Search for the cell housing the specified text and yield its (x, y) center coordinate. 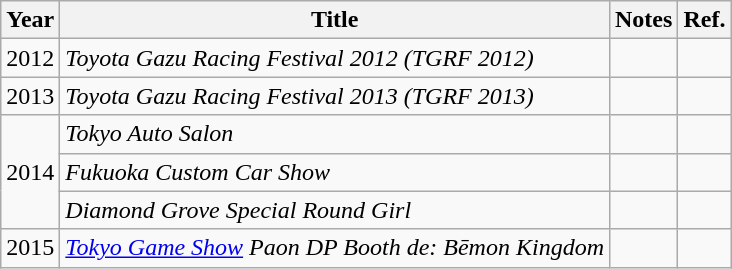
Title (335, 20)
2012 (30, 58)
2015 (30, 248)
Tokyo Auto Salon (335, 134)
Toyota Gazu Racing Festival 2012 (TGRF 2012) (335, 58)
Fukuoka Custom Car Show (335, 172)
Year (30, 20)
Diamond Grove Special Round Girl (335, 210)
Tokyo Game Show Paon DP Booth de: Bēmon Kingdom (335, 248)
2014 (30, 172)
Ref. (704, 20)
2013 (30, 96)
Notes (643, 20)
Toyota Gazu Racing Festival 2013 (TGRF 2013) (335, 96)
